From the cell containing the given text, extract its center point as [x, y] coordinate. 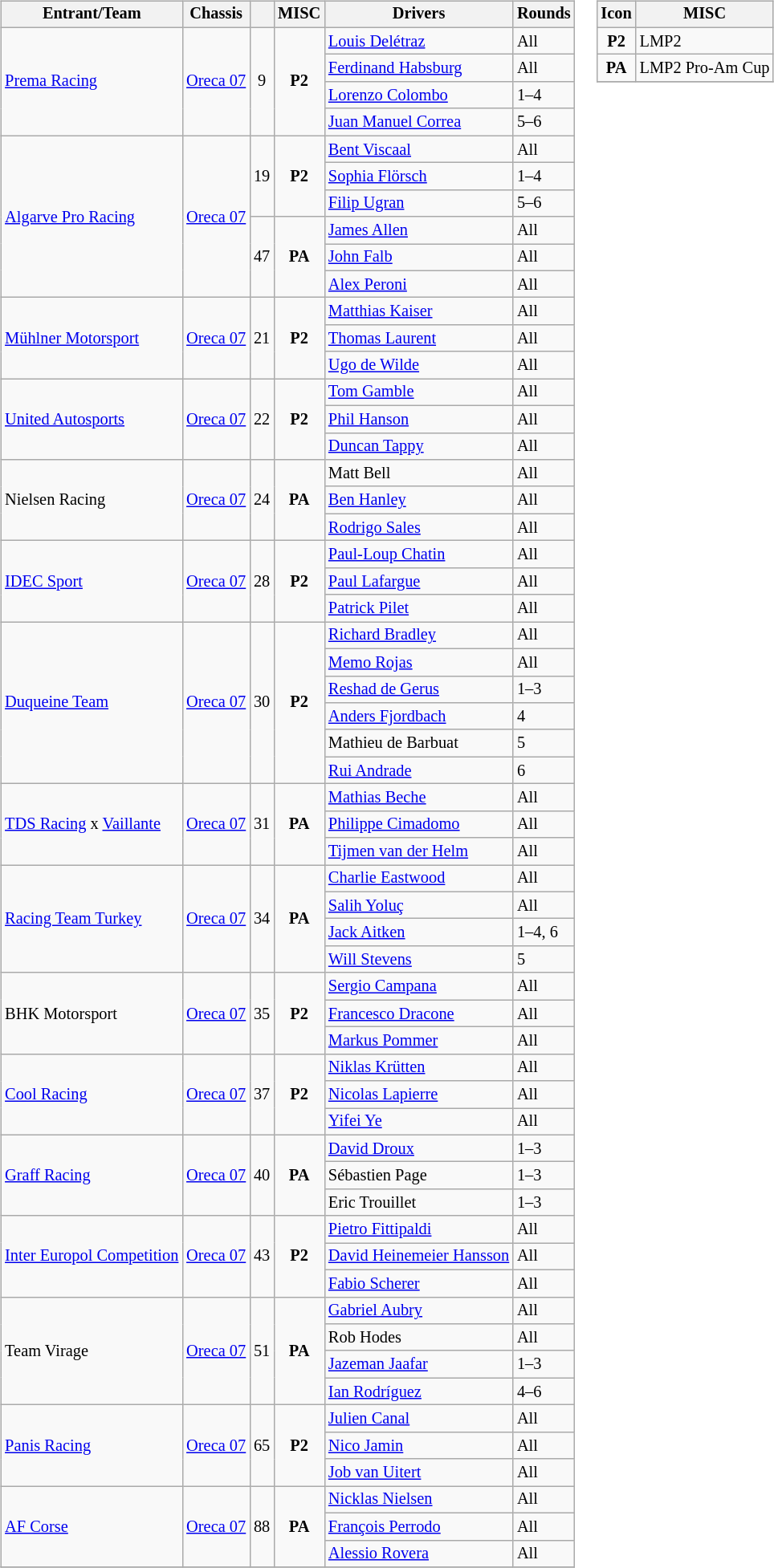
Tijmen van der Helm [419, 851]
Rob Hodes [419, 1338]
Sergio Campana [419, 986]
Nicolas Lapierre [419, 1095]
Tom Gamble [419, 392]
Panis Racing [92, 1446]
35 [262, 1013]
Louis Delétraz [419, 41]
22 [262, 419]
Reshad de Gerus [419, 689]
Philippe Cimadomo [419, 824]
Drivers [419, 14]
Phil Hanson [419, 419]
Matt Bell [419, 473]
Patrick Pilet [419, 608]
Salih Yoluç [419, 905]
Niklas Krütten [419, 1067]
40 [262, 1175]
David Heinemeier Hansson [419, 1257]
51 [262, 1351]
United Autosports [92, 419]
Inter Europol Competition [92, 1257]
Nicklas Nielsen [419, 1500]
31 [262, 825]
Alex Peroni [419, 284]
Jazeman Jaafar [419, 1364]
Entrant/Team [92, 14]
Prema Racing [92, 82]
Nico Jamin [419, 1445]
BHK Motorsport [92, 1013]
Will Stevens [419, 960]
Jack Aitken [419, 932]
47 [262, 257]
Eric Trouillet [419, 1203]
Ian Rodríguez [419, 1391]
21 [262, 339]
Team Virage [92, 1351]
Ugo de Wilde [419, 365]
Racing Team Turkey [92, 920]
Ben Hanley [419, 500]
Rui Andrade [419, 770]
4–6 [544, 1391]
Ferdinand Habsburg [419, 68]
19 [262, 177]
Sophia Flörsch [419, 177]
Cool Racing [92, 1095]
30 [262, 703]
IDEC Sport [92, 581]
Richard Bradley [419, 636]
Nielsen Racing [92, 501]
Chassis [216, 14]
François Perrodo [419, 1526]
Mühlner Motorsport [92, 339]
65 [262, 1446]
Yifei Ye [419, 1122]
Duqueine Team [92, 703]
Rounds [544, 14]
Algarve Pro Racing [92, 217]
LMP2 [705, 41]
Lorenzo Colombo [419, 95]
Julien Canal [419, 1419]
6 [544, 770]
Juan Manuel Correa [419, 122]
Matthias Kaiser [419, 311]
Sébastien Page [419, 1176]
Paul-Loup Chatin [419, 554]
Memo Rojas [419, 662]
James Allen [419, 230]
Job van Uitert [419, 1473]
88 [262, 1526]
4 [544, 717]
Francesco Dracone [419, 1014]
Rodrigo Sales [419, 527]
34 [262, 920]
Anders Fjordbach [419, 717]
Filip Ugran [419, 203]
TDS Racing x Vaillante [92, 825]
AF Corse [92, 1526]
Markus Pommer [419, 1041]
LMP2 Pro-Am Cup [705, 68]
37 [262, 1095]
Bent Viscaal [419, 149]
David Droux [419, 1148]
Paul Lafargue [419, 581]
John Falb [419, 258]
1–4, 6 [544, 932]
Gabriel Aubry [419, 1310]
Charlie Eastwood [419, 879]
43 [262, 1257]
9 [262, 82]
Duncan Tappy [419, 446]
Icon [616, 14]
Thomas Laurent [419, 339]
28 [262, 581]
Fabio Scherer [419, 1283]
Alessio Rovera [419, 1554]
Graff Racing [92, 1175]
24 [262, 501]
Mathias Beche [419, 798]
Pietro Fittipaldi [419, 1229]
Mathieu de Barbuat [419, 743]
